Locate the cell with the specified text and output its [X, Y] center coordinate. 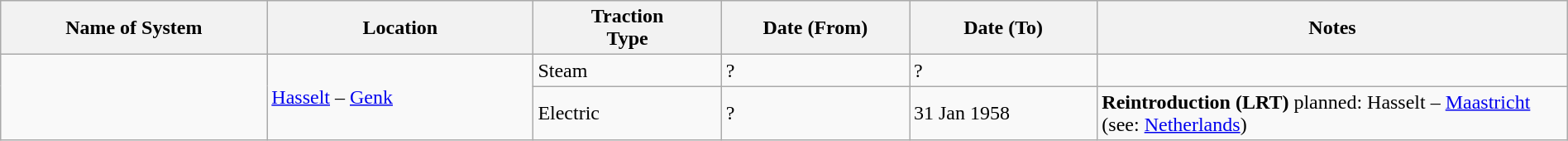
Notes [1332, 28]
Steam [627, 70]
TractionType [627, 28]
Date (To) [1004, 28]
Electric [627, 113]
31 Jan 1958 [1004, 113]
Name of System [134, 28]
Hasselt – Genk [400, 98]
Location [400, 28]
Date (From) [815, 28]
Reintroduction (LRT) planned: Hasselt – Maastricht (see: Netherlands) [1332, 113]
